Locate the cell with the specified text and output its [x, y] center coordinate. 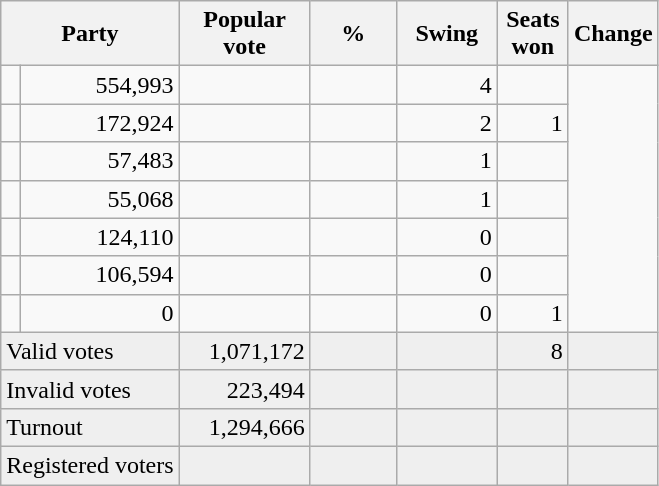
223,494 [244, 389]
57,483 [100, 161]
Invalid votes [90, 389]
Turnout [90, 427]
172,924 [100, 123]
8 [532, 351]
Party [90, 34]
124,110 [100, 237]
1,294,666 [244, 427]
554,993 [100, 85]
106,594 [100, 275]
Seatswon [532, 34]
% [353, 34]
Change [613, 34]
2 [446, 123]
4 [446, 85]
Swing [446, 34]
Registered voters [90, 465]
Valid votes [90, 351]
1,071,172 [244, 351]
55,068 [100, 199]
Popular vote [244, 34]
